For the text-containing cell, return its midpoint in [X, Y] coordinate format. 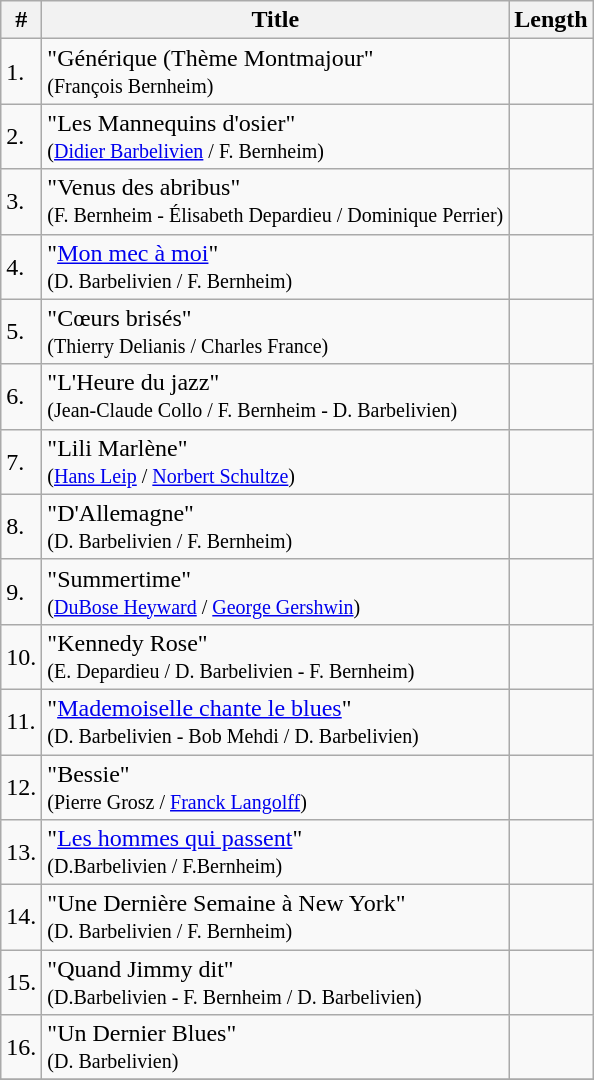
"Mon mec à moi" (D. Barbelivien / F. Bernheim) [276, 266]
"Une Dernière Semaine à New York" (D. Barbelivien / F. Bernheim) [276, 918]
15. [22, 982]
5. [22, 332]
"Venus des abribus" (F. Bernheim - Élisabeth Depardieu / Dominique Perrier) [276, 202]
Length [551, 20]
2. [22, 136]
Title [276, 20]
8. [22, 526]
9. [22, 592]
"D'Allemagne" (D. Barbelivien / F. Bernheim) [276, 526]
3. [22, 202]
"Kennedy Rose" (E. Depardieu / D. Barbelivien - F. Bernheim) [276, 656]
14. [22, 918]
1. [22, 72]
"Quand Jimmy dit" (D.Barbelivien - F. Bernheim / D. Barbelivien) [276, 982]
"L'Heure du jazz" (Jean-Claude Collo / F. Bernheim - D. Barbelivien) [276, 396]
6. [22, 396]
4. [22, 266]
# [22, 20]
"Summertime" (DuBose Heyward / George Gershwin) [276, 592]
"Les Mannequins d'osier" (Didier Barbelivien / F. Bernheim) [276, 136]
"Mademoiselle chante le blues" (D. Barbelivien - Bob Mehdi / D. Barbelivien) [276, 722]
12. [22, 786]
"Un Dernier Blues" (D. Barbelivien) [276, 1048]
"Générique (Thème Montmajour" (François Bernheim) [276, 72]
7. [22, 462]
"Les hommes qui passent" (D.Barbelivien / F.Bernheim) [276, 852]
"Lili Marlène" (Hans Leip / Norbert Schultze) [276, 462]
10. [22, 656]
11. [22, 722]
"Cœurs brisés" (Thierry Delianis / Charles France) [276, 332]
"Bessie" (Pierre Grosz / Franck Langolff) [276, 786]
13. [22, 852]
16. [22, 1048]
